Return [x, y] of the center of cell containing provided text 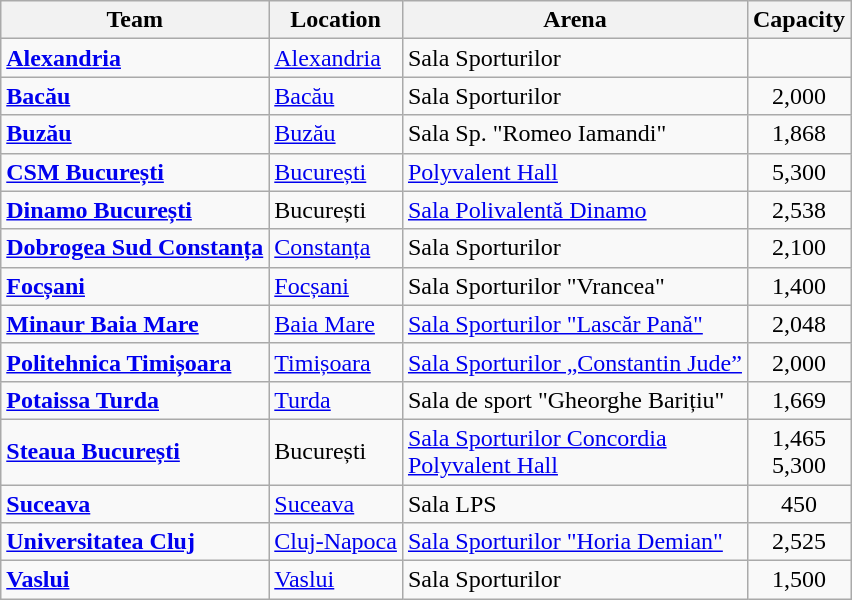
450 [798, 503]
Universitatea Cluj [135, 542]
Turda [336, 400]
1,4655,300 [798, 452]
5,300 [798, 172]
2,100 [798, 248]
Potaissa Turda [135, 400]
Constanța [336, 248]
Sala LPS [574, 503]
Minaur Baia Mare [135, 324]
Arena [574, 20]
Dobrogea Sud Constanța [135, 248]
Timișoara [336, 362]
Location [336, 20]
Sala Sporturilor "Horia Demian" [574, 542]
Team [135, 20]
Politehnica Timișoara [135, 362]
1,669 [798, 400]
Cluj-Napoca [336, 542]
Dinamo București [135, 210]
Sala Polivalentă Dinamo [574, 210]
Sala Sporturilor ConcordiaPolyvalent Hall [574, 452]
Sala Sporturilor "Lascăr Pană" [574, 324]
Sala Sporturilor „Constantin Jude” [574, 362]
Polyvalent Hall [574, 172]
CSM București [135, 172]
Capacity [798, 20]
Steaua București [135, 452]
2,538 [798, 210]
Sala Sporturilor "Vrancea" [574, 286]
Baia Mare [336, 324]
2,048 [798, 324]
Sala Sp. "Romeo Iamandi" [574, 134]
2,525 [798, 542]
Sala de sport "Gheorghe Barițiu" [574, 400]
1,500 [798, 580]
1,400 [798, 286]
1,868 [798, 134]
